Detect which cell encompasses the target text, then output its [x, y] center coordinate. 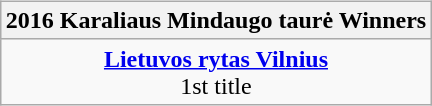
2016 Karaliaus Mindaugo taurė Winners [216, 20]
Lietuvos rytas Vilnius1st title [216, 72]
